Determine the (x, y) coordinate at the center of the cell enclosing the given text.  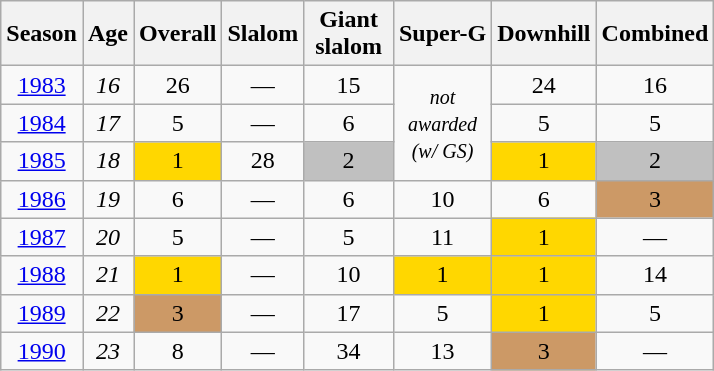
1989 (42, 313)
notawarded(w/ GS) (442, 123)
11 (442, 237)
Age (108, 34)
Combined (655, 34)
34 (349, 351)
Slalom (263, 34)
21 (108, 275)
8 (178, 351)
Season (42, 34)
14 (655, 275)
18 (108, 161)
24 (544, 85)
20 (108, 237)
1983 (42, 85)
26 (178, 85)
19 (108, 199)
1987 (42, 237)
Super-G (442, 34)
28 (263, 161)
1984 (42, 123)
Giant slalom (349, 34)
1990 (42, 351)
13 (442, 351)
1988 (42, 275)
15 (349, 85)
1985 (42, 161)
1986 (42, 199)
23 (108, 351)
Overall (178, 34)
Downhill (544, 34)
22 (108, 313)
